Capture the cell that displays the provided text and extract its (x, y) central coordinate. 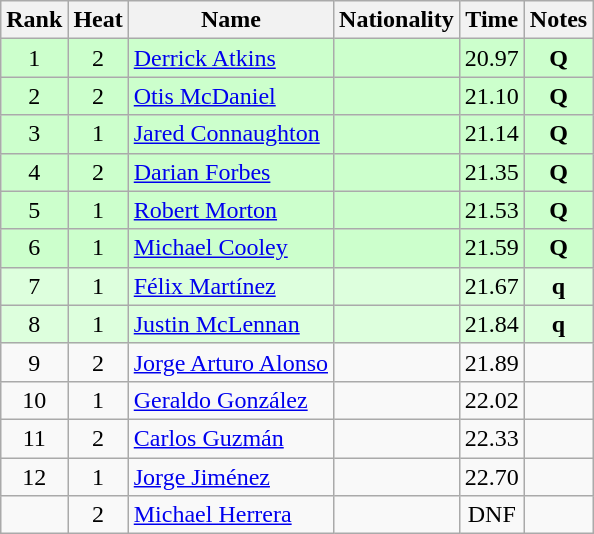
Robert Morton (230, 210)
21.53 (492, 210)
10 (34, 400)
Nationality (397, 20)
9 (34, 362)
Félix Martínez (230, 286)
6 (34, 248)
3 (34, 134)
Michael Herrera (230, 515)
Rank (34, 20)
22.70 (492, 477)
22.02 (492, 400)
Jorge Jiménez (230, 477)
Geraldo González (230, 400)
Otis McDaniel (230, 96)
Derrick Atkins (230, 58)
11 (34, 438)
21.35 (492, 172)
8 (34, 324)
Jared Connaughton (230, 134)
Name (230, 20)
21.89 (492, 362)
7 (34, 286)
22.33 (492, 438)
Heat (98, 20)
Michael Cooley (230, 248)
20.97 (492, 58)
21.10 (492, 96)
21.67 (492, 286)
Justin McLennan (230, 324)
Carlos Guzmán (230, 438)
Jorge Arturo Alonso (230, 362)
4 (34, 172)
5 (34, 210)
21.14 (492, 134)
Darian Forbes (230, 172)
21.59 (492, 248)
21.84 (492, 324)
12 (34, 477)
Notes (558, 20)
DNF (492, 515)
Time (492, 20)
